Capture the cell that displays the provided text and extract its [x, y] central coordinate. 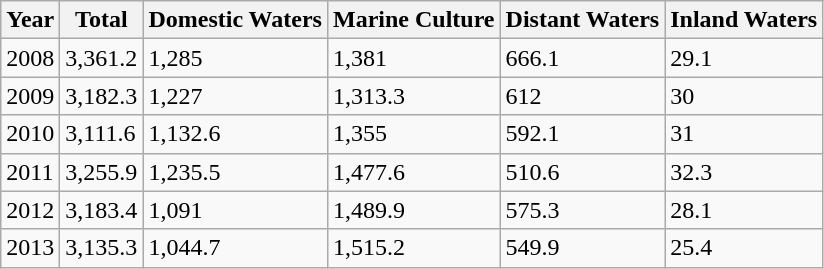
30 [744, 96]
1,515.2 [414, 248]
2008 [30, 58]
575.3 [582, 210]
549.9 [582, 248]
3,182.3 [102, 96]
2013 [30, 248]
612 [582, 96]
3,135.3 [102, 248]
3,255.9 [102, 172]
1,355 [414, 134]
666.1 [582, 58]
2010 [30, 134]
1,235.5 [236, 172]
Year [30, 20]
1,091 [236, 210]
3,183.4 [102, 210]
2012 [30, 210]
Domestic Waters [236, 20]
Total [102, 20]
1,489.9 [414, 210]
Inland Waters [744, 20]
Marine Culture [414, 20]
1,044.7 [236, 248]
31 [744, 134]
1,227 [236, 96]
3,361.2 [102, 58]
1,381 [414, 58]
1,477.6 [414, 172]
1,132.6 [236, 134]
510.6 [582, 172]
28.1 [744, 210]
2009 [30, 96]
2011 [30, 172]
32.3 [744, 172]
1,313.3 [414, 96]
592.1 [582, 134]
29.1 [744, 58]
Distant Waters [582, 20]
1,285 [236, 58]
3,111.6 [102, 134]
25.4 [744, 248]
